Detect which cell encompasses the target text, then output its (x, y) center coordinate. 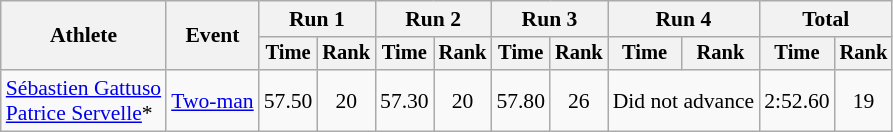
Total (826, 19)
Athlete (84, 36)
Run 2 (433, 19)
57.50 (288, 100)
Run 3 (549, 19)
Sébastien GattusoPatrice Servelle* (84, 100)
19 (864, 100)
57.80 (520, 100)
Two-man (212, 100)
Event (212, 36)
Run 4 (684, 19)
Did not advance (684, 100)
57.30 (404, 100)
26 (579, 100)
Run 1 (317, 19)
2:52.60 (796, 100)
